Scan for the cell matching the given text and deliver its [x, y] coordinate at center. 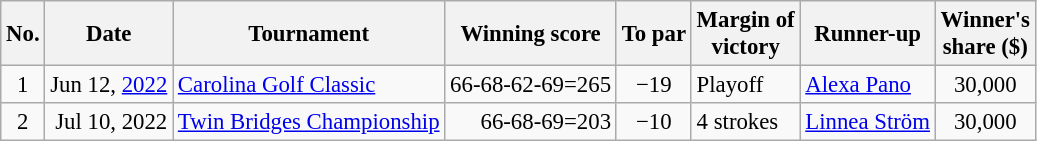
2 [23, 122]
4 strokes [746, 122]
66-68-69=203 [531, 122]
66-68-62-69=265 [531, 85]
Alexa Pano [868, 85]
No. [23, 34]
Jul 10, 2022 [109, 122]
Jun 12, 2022 [109, 85]
Tournament [309, 34]
Runner-up [868, 34]
Playoff [746, 85]
Margin ofvictory [746, 34]
To par [654, 34]
Winning score [531, 34]
Twin Bridges Championship [309, 122]
−19 [654, 85]
Date [109, 34]
−10 [654, 122]
Carolina Golf Classic [309, 85]
Linnea Ström [868, 122]
1 [23, 85]
Winner'sshare ($) [985, 34]
